For the text-containing cell, return its midpoint in (x, y) coordinate format. 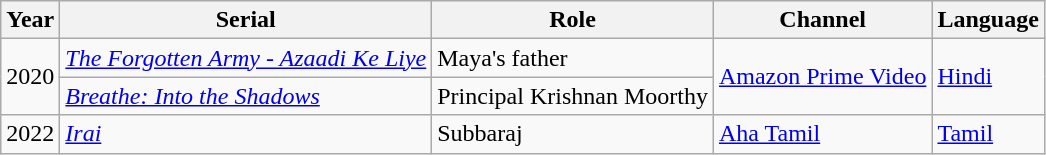
2020 (30, 77)
2022 (30, 134)
Language (988, 20)
Principal Krishnan Moorthy (573, 96)
Subbaraj (573, 134)
Aha Tamil (822, 134)
Irai (246, 134)
Amazon Prime Video (822, 77)
Tamil (988, 134)
Hindi (988, 77)
The Forgotten Army - Azaadi Ke Liye (246, 58)
Breathe: Into the Shadows (246, 96)
Role (573, 20)
Serial (246, 20)
Maya's father (573, 58)
Year (30, 20)
Channel (822, 20)
